Return [X, Y] of the center of cell containing provided text 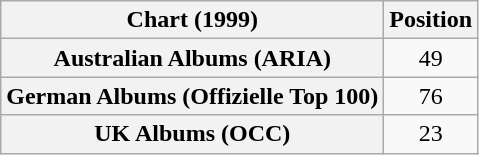
Position [431, 20]
UK Albums (OCC) [192, 134]
23 [431, 134]
Chart (1999) [192, 20]
Australian Albums (ARIA) [192, 58]
German Albums (Offizielle Top 100) [192, 96]
49 [431, 58]
76 [431, 96]
